Scan for the cell matching the given text and deliver its [X, Y] coordinate at center. 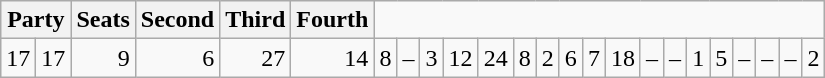
Third [256, 20]
1 [698, 58]
18 [622, 58]
7 [594, 58]
27 [256, 58]
5 [722, 58]
Party [36, 20]
9 [103, 58]
Seats [103, 20]
Second [177, 20]
12 [460, 58]
14 [332, 58]
Fourth [332, 20]
3 [432, 58]
24 [496, 58]
